Identify which cell holds the provided text, then report its [X, Y] central coordinate. 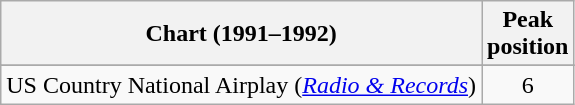
US Country National Airplay (Radio & Records) [242, 85]
Chart (1991–1992) [242, 34]
Peakposition [528, 34]
6 [528, 85]
